From the cell containing the given text, extract its center point as (x, y) coordinate. 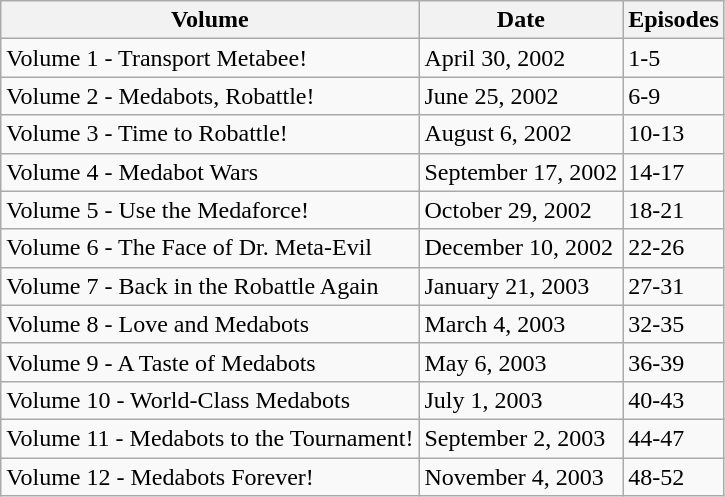
36-39 (674, 362)
June 25, 2002 (521, 96)
10-13 (674, 134)
October 29, 2002 (521, 210)
September 17, 2002 (521, 172)
40-43 (674, 400)
44-47 (674, 438)
Volume 10 - World-Class Medabots (210, 400)
Volume 4 - Medabot Wars (210, 172)
Volume 9 - A Taste of Medabots (210, 362)
Volume 2 - Medabots, Robattle! (210, 96)
July 1, 2003 (521, 400)
27-31 (674, 286)
November 4, 2003 (521, 477)
Volume 7 - Back in the Robattle Again (210, 286)
Episodes (674, 20)
22-26 (674, 248)
April 30, 2002 (521, 58)
January 21, 2003 (521, 286)
48-52 (674, 477)
32-35 (674, 324)
August 6, 2002 (521, 134)
Volume 5 - Use the Medaforce! (210, 210)
September 2, 2003 (521, 438)
18-21 (674, 210)
Volume 12 - Medabots Forever! (210, 477)
December 10, 2002 (521, 248)
Volume 1 - Transport Metabee! (210, 58)
Volume 6 - The Face of Dr. Meta-Evil (210, 248)
Date (521, 20)
14-17 (674, 172)
May 6, 2003 (521, 362)
Volume (210, 20)
Volume 11 - Medabots to the Tournament! (210, 438)
1-5 (674, 58)
March 4, 2003 (521, 324)
Volume 3 - Time to Robattle! (210, 134)
Volume 8 - Love and Medabots (210, 324)
6-9 (674, 96)
